Find where the given text appears and provide that cell's center as [X, Y] coordinate. 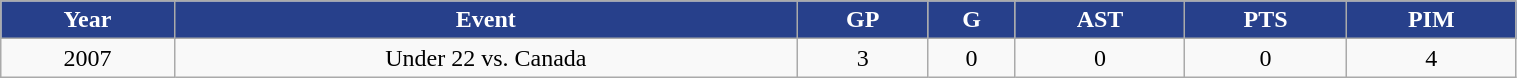
GP [863, 20]
2007 [88, 58]
Year [88, 20]
4 [1431, 58]
Event [486, 20]
Under 22 vs. Canada [486, 58]
AST [1100, 20]
G [972, 20]
PTS [1266, 20]
3 [863, 58]
PIM [1431, 20]
